Pinpoint the cell where the given text exists, returning its [x, y] midpoint coordinate. 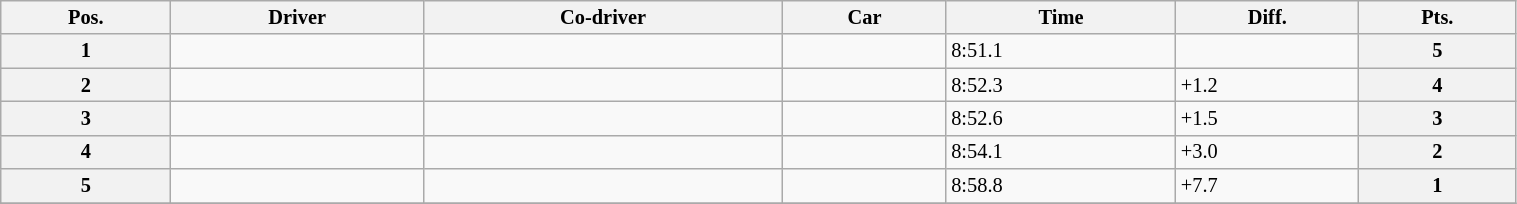
8:52.6 [1061, 118]
8:52.3 [1061, 85]
Time [1061, 17]
8:58.8 [1061, 186]
Diff. [1268, 17]
8:51.1 [1061, 51]
Car [865, 17]
+7.7 [1268, 186]
+1.2 [1268, 85]
+3.0 [1268, 152]
+1.5 [1268, 118]
Pts. [1438, 17]
Co-driver [604, 17]
8:54.1 [1061, 152]
Pos. [86, 17]
Driver [298, 17]
